Search for the cell housing the specified text and yield its (x, y) center coordinate. 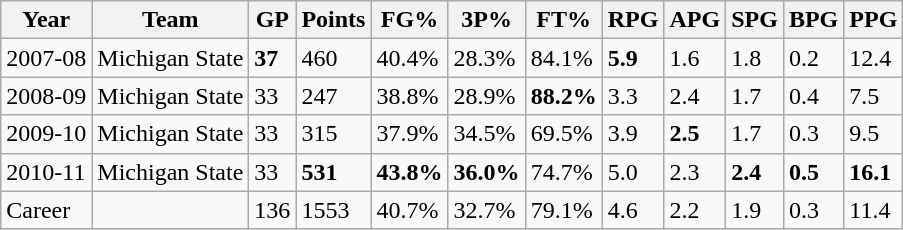
12.4 (874, 58)
PPG (874, 20)
74.7% (564, 172)
34.5% (486, 134)
1553 (334, 210)
Points (334, 20)
APG (695, 20)
9.5 (874, 134)
37 (272, 58)
40.7% (410, 210)
BPG (813, 20)
5.9 (633, 58)
37.9% (410, 134)
5.0 (633, 172)
0.4 (813, 96)
4.6 (633, 210)
Team (170, 20)
2008-09 (46, 96)
2.3 (695, 172)
84.1% (564, 58)
FG% (410, 20)
3.3 (633, 96)
136 (272, 210)
38.8% (410, 96)
FT% (564, 20)
RPG (633, 20)
1.8 (755, 58)
3P% (486, 20)
36.0% (486, 172)
SPG (755, 20)
315 (334, 134)
40.4% (410, 58)
69.5% (564, 134)
2009-10 (46, 134)
28.9% (486, 96)
1.9 (755, 210)
2010-11 (46, 172)
460 (334, 58)
531 (334, 172)
2007-08 (46, 58)
7.5 (874, 96)
1.6 (695, 58)
3.9 (633, 134)
0.5 (813, 172)
16.1 (874, 172)
2.2 (695, 210)
43.8% (410, 172)
79.1% (564, 210)
Career (46, 210)
247 (334, 96)
GP (272, 20)
88.2% (564, 96)
32.7% (486, 210)
2.5 (695, 134)
0.2 (813, 58)
11.4 (874, 210)
Year (46, 20)
28.3% (486, 58)
